Determine the (X, Y) coordinate at the center of the cell enclosing the given text.  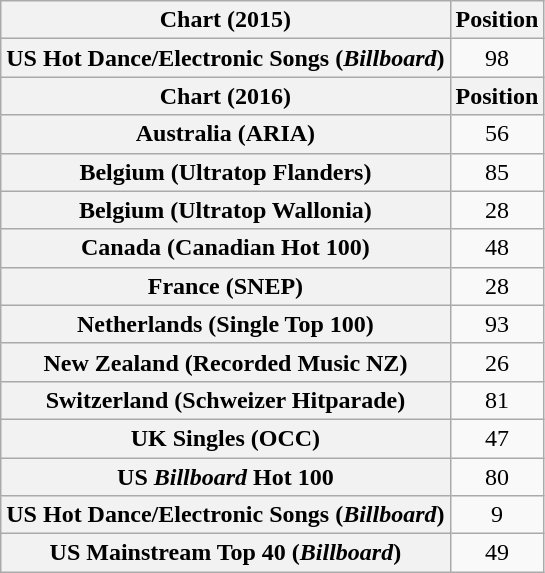
47 (497, 438)
US Billboard Hot 100 (226, 477)
Chart (2016) (226, 96)
Belgium (Ultratop Flanders) (226, 172)
98 (497, 58)
26 (497, 362)
80 (497, 477)
48 (497, 248)
85 (497, 172)
Netherlands (Single Top 100) (226, 324)
Australia (ARIA) (226, 134)
Belgium (Ultratop Wallonia) (226, 210)
New Zealand (Recorded Music NZ) (226, 362)
Chart (2015) (226, 20)
49 (497, 553)
France (SNEP) (226, 286)
Canada (Canadian Hot 100) (226, 248)
UK Singles (OCC) (226, 438)
US Mainstream Top 40 (Billboard) (226, 553)
Switzerland (Schweizer Hitparade) (226, 400)
93 (497, 324)
56 (497, 134)
9 (497, 515)
81 (497, 400)
